Extract the (x, y) coordinate from the center of the cell holding the provided text.  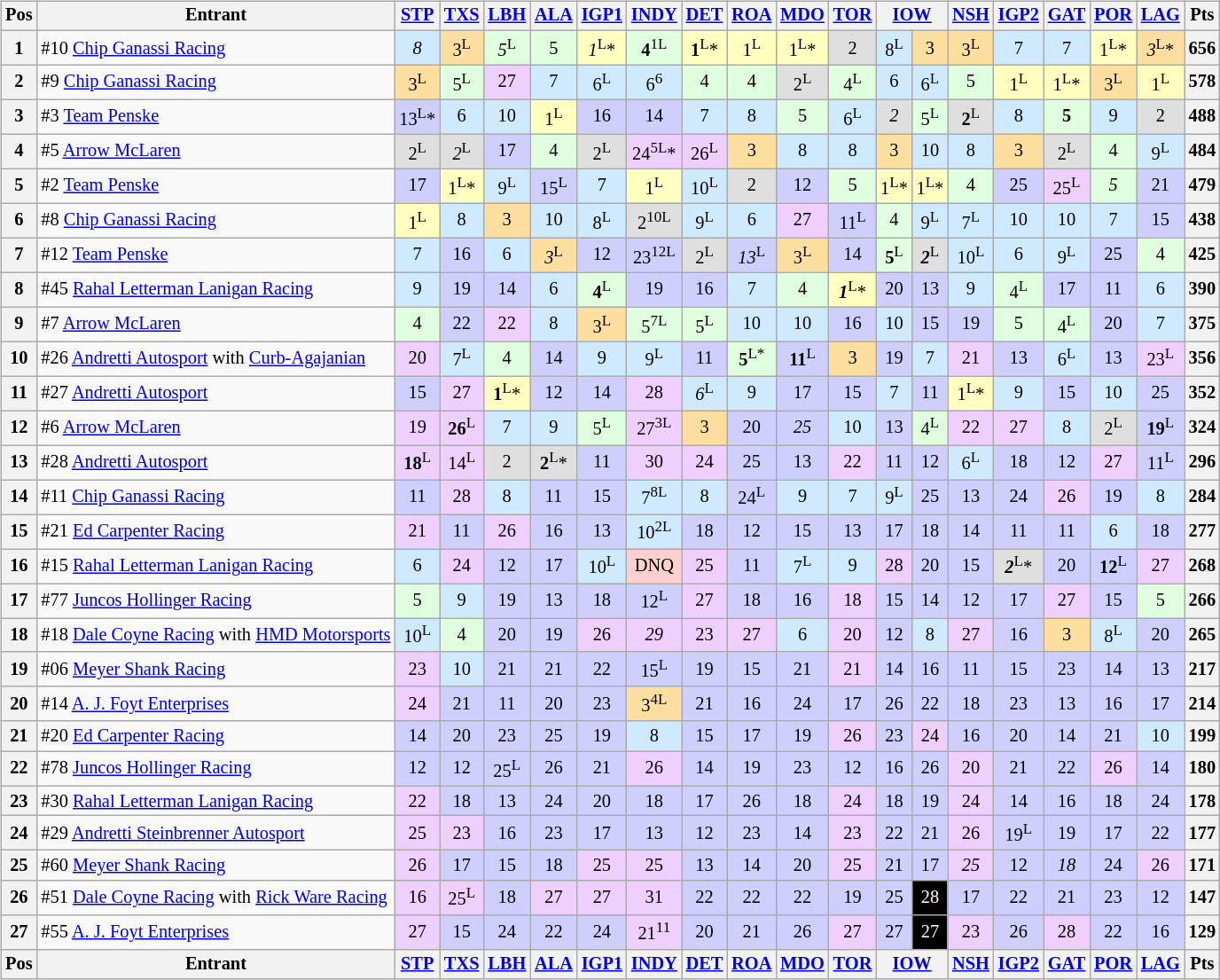
#30 Rahal Letterman Lanigan Racing (215, 801)
13L* (417, 117)
#27 Andretti Autosport (215, 394)
210L (654, 220)
#2 Team Penske (215, 186)
199 (1202, 736)
13L (752, 255)
147 (1202, 898)
268 (1202, 566)
1 (19, 48)
#55 A. J. Foyt Enterprises (215, 931)
#6 Arrow McLaren (215, 427)
266 (1202, 601)
171 (1202, 866)
#45 Rahal Letterman Lanigan Racing (215, 289)
#51 Dale Coyne Racing with Rick Ware Racing (215, 898)
#9 Chip Ganassi Racing (215, 82)
#26 Andretti Autosport with Curb-Agajanian (215, 358)
102L (654, 532)
129 (1202, 931)
217 (1202, 669)
265 (1202, 635)
5L* (752, 358)
356 (1202, 358)
180 (1202, 768)
390 (1202, 289)
488 (1202, 117)
3L* (1161, 48)
#5 Arrow McLaren (215, 151)
352 (1202, 394)
30 (654, 463)
23L (1161, 358)
178 (1202, 801)
DNQ (654, 566)
484 (1202, 151)
31 (654, 898)
#20 Ed Carpenter Racing (215, 736)
#12 Team Penske (215, 255)
#8 Chip Ganassi Racing (215, 220)
#60 Meyer Shank Racing (215, 866)
18L (417, 463)
324 (1202, 427)
57L (654, 325)
66 (654, 82)
#14 A. J. Foyt Enterprises (215, 704)
#7 Arrow McLaren (215, 325)
#11 Chip Ganassi Racing (215, 497)
#18 Dale Coyne Racing with HMD Motorsports (215, 635)
277 (1202, 532)
214 (1202, 704)
177 (1202, 834)
296 (1202, 463)
78L (654, 497)
41L (654, 48)
34L (654, 704)
479 (1202, 186)
24L (752, 497)
#21 Ed Carpenter Racing (215, 532)
438 (1202, 220)
#06 Meyer Shank Racing (215, 669)
375 (1202, 325)
29 (654, 635)
2111 (654, 931)
#10 Chip Ganassi Racing (215, 48)
#29 Andretti Steinbrenner Autosport (215, 834)
284 (1202, 497)
2312L (654, 255)
#77 Juncos Hollinger Racing (215, 601)
#78 Juncos Hollinger Racing (215, 768)
#15 Rahal Letterman Lanigan Racing (215, 566)
#3 Team Penske (215, 117)
245L* (654, 151)
425 (1202, 255)
#28 Andretti Autosport (215, 463)
578 (1202, 82)
273L (654, 427)
656 (1202, 48)
14L (461, 463)
